Determine the [x, y] coordinate at the center of the cell enclosing the given text.  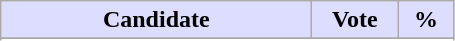
% [426, 20]
Vote [355, 20]
Candidate [156, 20]
